Search for the cell housing the specified text and yield its [x, y] center coordinate. 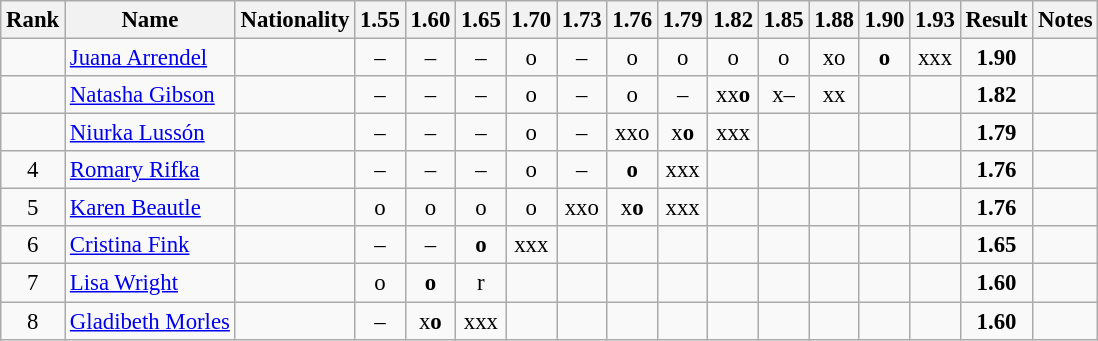
5 [33, 208]
Cristina Fink [150, 245]
1.73 [582, 20]
1.85 [783, 20]
1.55 [380, 20]
Karen Beautle [150, 208]
1.93 [935, 20]
4 [33, 170]
Name [150, 20]
Lisa Wright [150, 283]
Romary Rifka [150, 170]
xx [834, 95]
7 [33, 283]
Niurka Lussón [150, 133]
Juana Arrendel [150, 58]
1.88 [834, 20]
Nationality [294, 20]
Result [996, 20]
r [481, 283]
Natasha Gibson [150, 95]
1.70 [531, 20]
Rank [33, 20]
Notes [1066, 20]
8 [33, 321]
6 [33, 245]
Gladibeth Morles [150, 321]
x– [783, 95]
